Pinpoint the cell where the given text exists, returning its [X, Y] midpoint coordinate. 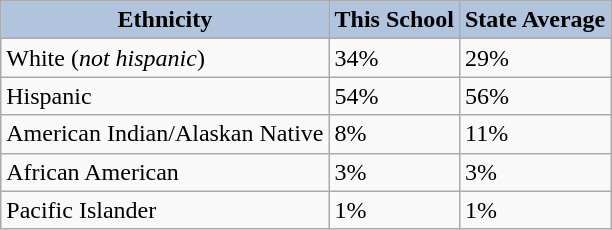
White (not hispanic) [165, 58]
34% [394, 58]
Hispanic [165, 96]
11% [534, 134]
Ethnicity [165, 20]
This School [394, 20]
American Indian/Alaskan Native [165, 134]
State Average [534, 20]
African American [165, 172]
29% [534, 58]
56% [534, 96]
8% [394, 134]
Pacific Islander [165, 210]
54% [394, 96]
